Output the (x, y) coordinate of the center of the cell containing the given text.  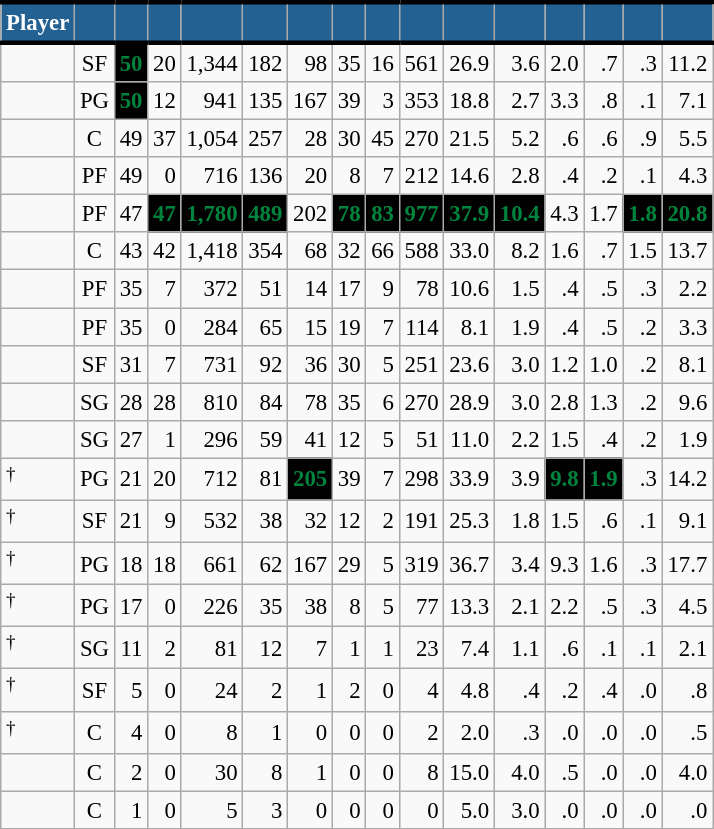
353 (422, 101)
15 (310, 327)
21.5 (469, 139)
3.4 (519, 563)
23.6 (469, 364)
191 (422, 521)
298 (422, 479)
5.0 (469, 810)
77 (422, 606)
42 (164, 251)
716 (212, 176)
41 (310, 439)
941 (212, 101)
26.9 (469, 62)
5.5 (687, 139)
10.4 (519, 214)
59 (266, 439)
92 (266, 364)
4.8 (469, 690)
1.0 (604, 364)
2.7 (519, 101)
1.7 (604, 214)
9.1 (687, 521)
19 (348, 327)
14.6 (469, 176)
1,344 (212, 62)
205 (310, 479)
5.2 (519, 139)
.9 (642, 139)
561 (422, 62)
182 (266, 62)
135 (266, 101)
33.9 (469, 479)
1.3 (604, 402)
33.0 (469, 251)
354 (266, 251)
14 (310, 289)
36 (310, 364)
977 (422, 214)
372 (212, 289)
532 (212, 521)
1.2 (564, 364)
6 (382, 402)
68 (310, 251)
661 (212, 563)
9.8 (564, 479)
29 (348, 563)
17.7 (687, 563)
27 (130, 439)
7.1 (687, 101)
202 (310, 214)
31 (130, 364)
36.7 (469, 563)
37 (164, 139)
731 (212, 364)
98 (310, 62)
1,418 (212, 251)
45 (382, 139)
319 (422, 563)
712 (212, 479)
3.6 (519, 62)
66 (382, 251)
62 (266, 563)
10.6 (469, 289)
296 (212, 439)
7.4 (469, 648)
810 (212, 402)
37.9 (469, 214)
84 (266, 402)
1,054 (212, 139)
13.7 (687, 251)
9.3 (564, 563)
83 (382, 214)
136 (266, 176)
8.2 (519, 251)
489 (266, 214)
114 (422, 327)
Player (38, 22)
1,780 (212, 214)
11.2 (687, 62)
16 (382, 62)
284 (212, 327)
1.1 (519, 648)
14.2 (687, 479)
3.9 (519, 479)
11 (130, 648)
23 (422, 648)
212 (422, 176)
257 (266, 139)
251 (422, 364)
43 (130, 251)
226 (212, 606)
15.0 (469, 772)
588 (422, 251)
25.3 (469, 521)
4.5 (687, 606)
20.8 (687, 214)
13.3 (469, 606)
11.0 (469, 439)
18.8 (469, 101)
28.9 (469, 402)
24 (212, 690)
9.6 (687, 402)
65 (266, 327)
